Capture the cell that displays the provided text and extract its (X, Y) central coordinate. 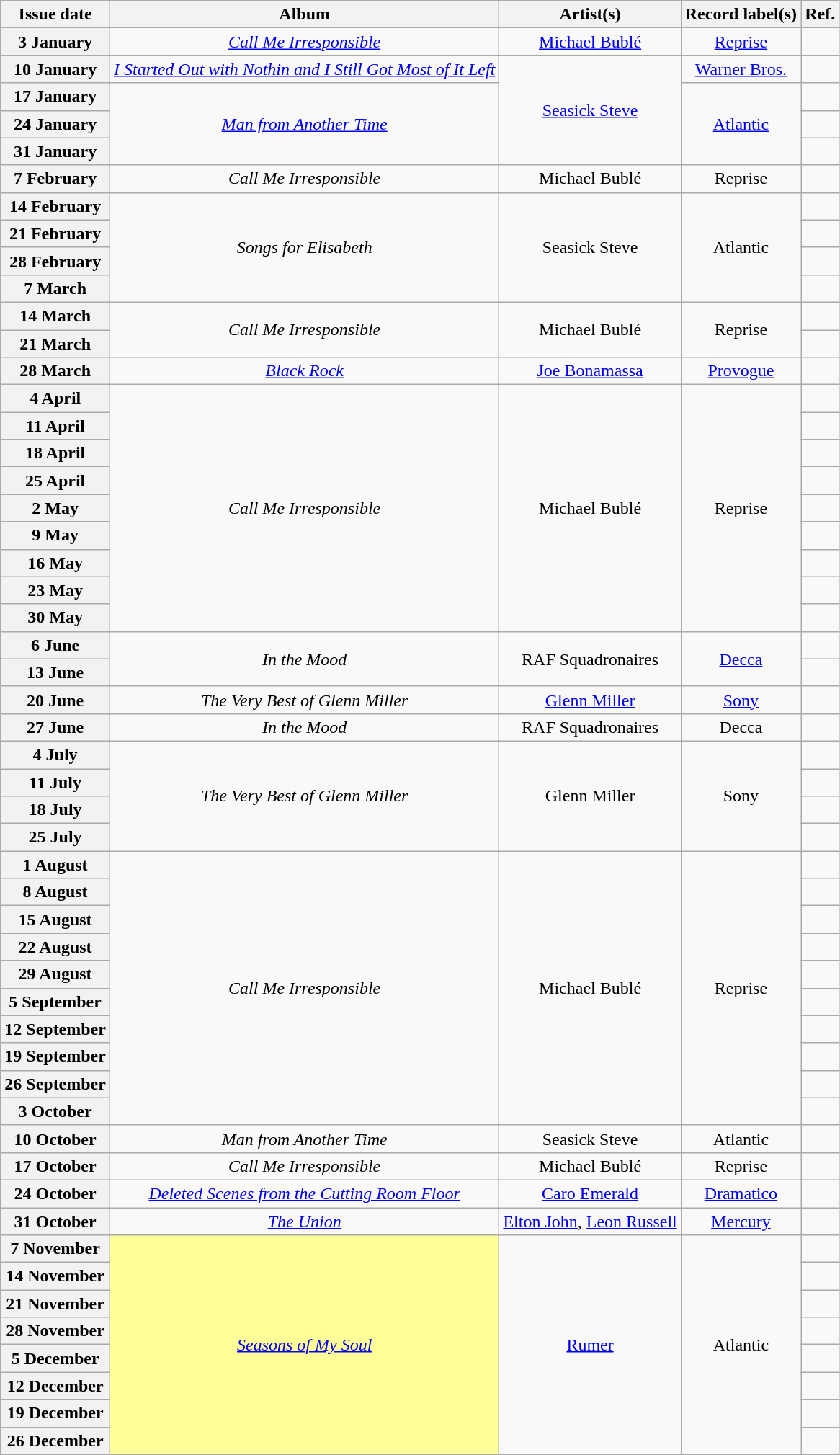
7 February (55, 179)
24 January (55, 124)
3 January (55, 42)
12 September (55, 1029)
20 June (55, 700)
I Started Out with Nothin and I Still Got Most of It Left (304, 69)
10 October (55, 1139)
Record label(s) (741, 14)
26 December (55, 1441)
Joe Bonamassa (590, 371)
Warner Bros. (741, 69)
6 June (55, 645)
11 July (55, 782)
15 August (55, 920)
28 February (55, 261)
Black Rock (304, 371)
10 January (55, 69)
25 July (55, 837)
Dramatico (741, 1193)
22 August (55, 947)
17 January (55, 97)
17 October (55, 1166)
4 April (55, 399)
Elton John, Leon Russell (590, 1222)
Mercury (741, 1222)
9 May (55, 535)
4 July (55, 755)
18 April (55, 453)
Artist(s) (590, 14)
11 April (55, 426)
31 October (55, 1222)
2 May (55, 508)
Ref. (820, 14)
14 March (55, 316)
Album (304, 14)
The Union (304, 1222)
12 December (55, 1386)
Provogue (741, 371)
Seasons of My Soul (304, 1345)
21 March (55, 344)
5 September (55, 1002)
28 November (55, 1331)
18 July (55, 810)
27 June (55, 727)
24 October (55, 1193)
7 March (55, 288)
7 November (55, 1249)
19 December (55, 1413)
21 February (55, 233)
1 August (55, 865)
Deleted Scenes from the Cutting Room Floor (304, 1193)
23 May (55, 590)
Songs for Elisabeth (304, 247)
3 October (55, 1111)
16 May (55, 563)
13 June (55, 672)
31 January (55, 151)
28 March (55, 371)
26 September (55, 1084)
19 September (55, 1056)
Rumer (590, 1345)
29 August (55, 974)
14 November (55, 1276)
8 August (55, 892)
Caro Emerald (590, 1193)
21 November (55, 1304)
14 February (55, 206)
5 December (55, 1358)
30 May (55, 618)
25 April (55, 481)
Issue date (55, 14)
